For the text-containing cell, return its midpoint in [X, Y] coordinate format. 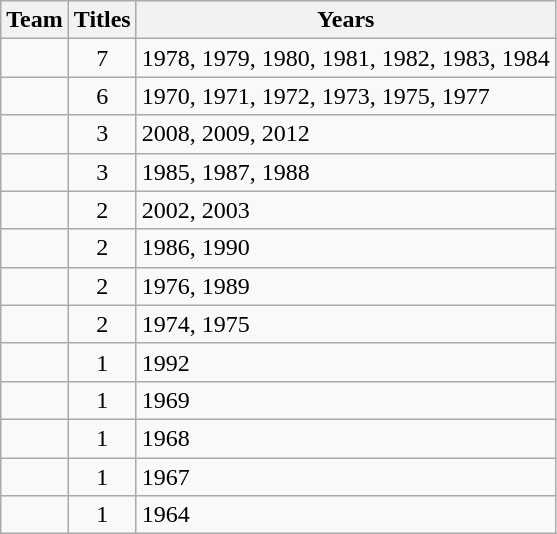
1992 [346, 362]
1985, 1987, 1988 [346, 172]
2002, 2003 [346, 210]
7 [102, 58]
1964 [346, 515]
1986, 1990 [346, 248]
Years [346, 20]
1967 [346, 477]
1970, 1971, 1972, 1973, 1975, 1977 [346, 96]
1976, 1989 [346, 286]
1978, 1979, 1980, 1981, 1982, 1983, 1984 [346, 58]
2008, 2009, 2012 [346, 134]
Titles [102, 20]
Team [35, 20]
1969 [346, 400]
1968 [346, 438]
1974, 1975 [346, 324]
6 [102, 96]
